Return the (X, Y) coordinate for the center point of the cell that contains the specified text.  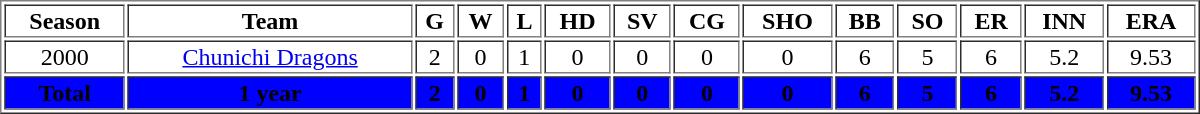
SV (643, 20)
INN (1064, 20)
G (434, 20)
ERA (1150, 20)
Chunichi Dragons (270, 56)
ER (991, 20)
Total (64, 92)
2000 (64, 56)
W (480, 20)
CG (707, 20)
SO (928, 20)
HD (578, 20)
BB (865, 20)
Season (64, 20)
1 year (270, 92)
SHO (788, 20)
L (524, 20)
Team (270, 20)
